Identify which cell holds the provided text, then report its [X, Y] central coordinate. 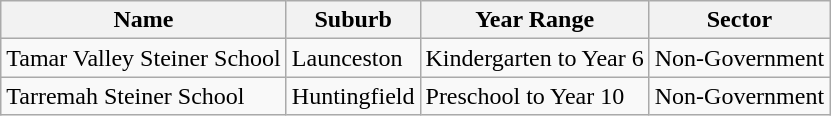
Launceston [353, 58]
Tamar Valley Steiner School [144, 58]
Tarremah Steiner School [144, 96]
Kindergarten to Year 6 [534, 58]
Preschool to Year 10 [534, 96]
Huntingfield [353, 96]
Sector [739, 20]
Year Range [534, 20]
Suburb [353, 20]
Name [144, 20]
